Search for the cell housing the specified text and yield its (X, Y) center coordinate. 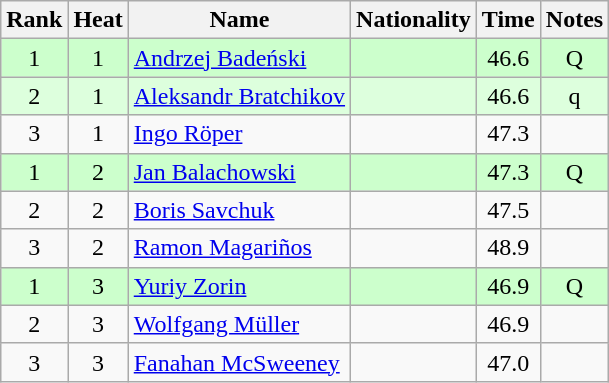
Heat (98, 20)
Ramon Magariños (239, 248)
Fanahan McSweeney (239, 362)
Aleksandr Bratchikov (239, 96)
47.5 (508, 210)
Ingo Röper (239, 134)
Yuriy Zorin (239, 286)
47.0 (508, 362)
Nationality (414, 20)
Name (239, 20)
Andrzej Badeński (239, 58)
48.9 (508, 248)
Notes (574, 20)
Jan Balachowski (239, 172)
Wolfgang Müller (239, 324)
Rank (34, 20)
q (574, 96)
Boris Savchuk (239, 210)
Time (508, 20)
